Provide the (x, y) coordinate of the cell's center where the given text is located.  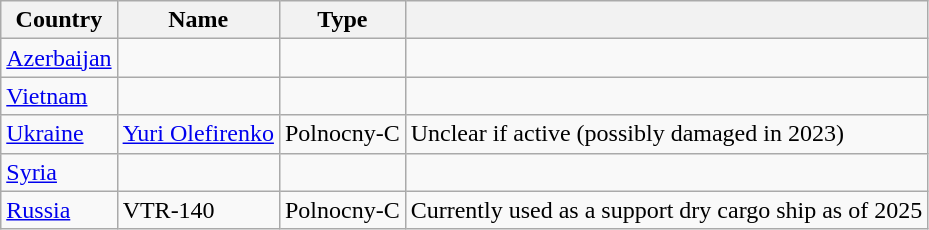
VTR-140 (198, 210)
Type (342, 20)
Country (59, 20)
Name (198, 20)
Yuri Olefirenko (198, 134)
Ukraine (59, 134)
Azerbaijan (59, 58)
Syria (59, 172)
Currently used as a support dry cargo ship as of 2025 (666, 210)
Vietnam (59, 96)
Russia (59, 210)
Unclear if active (possibly damaged in 2023) (666, 134)
